Find where the given text appears and provide that cell's center as [x, y] coordinate. 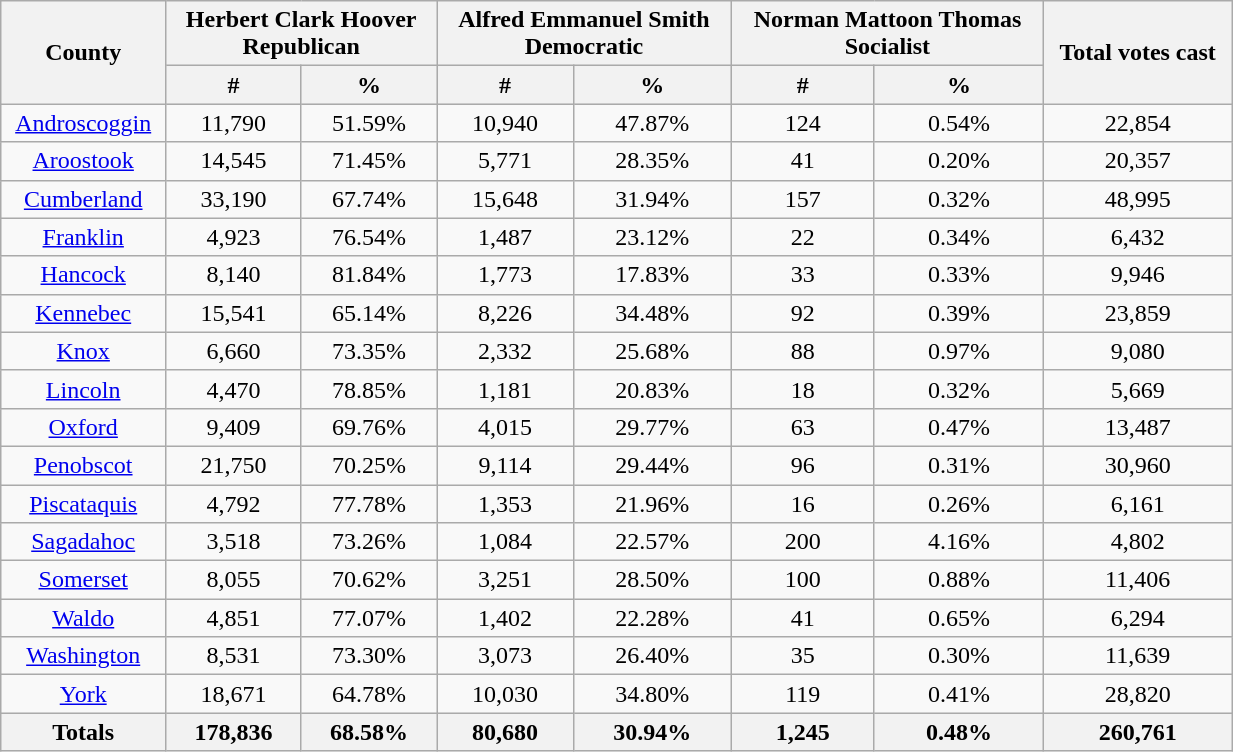
73.26% [369, 542]
3,518 [234, 542]
4.16% [958, 542]
Androscoggin [84, 123]
20,357 [1138, 161]
2,332 [506, 351]
0.65% [958, 618]
Herbert Clark HooverRepublican [302, 34]
0.39% [958, 313]
47.87% [652, 123]
88 [802, 351]
29.44% [652, 465]
6,294 [1138, 618]
9,114 [506, 465]
28.50% [652, 580]
28,820 [1138, 694]
4,015 [506, 427]
10,030 [506, 694]
1,181 [506, 389]
70.25% [369, 465]
33,190 [234, 199]
0.33% [958, 275]
21,750 [234, 465]
21.96% [652, 503]
65.14% [369, 313]
Oxford [84, 427]
14,545 [234, 161]
1,084 [506, 542]
22.28% [652, 618]
8,531 [234, 656]
Norman Mattoon ThomasSocialist [887, 34]
Hancock [84, 275]
Franklin [84, 237]
119 [802, 694]
67.74% [369, 199]
Aroostook [84, 161]
200 [802, 542]
0.88% [958, 580]
34.80% [652, 694]
9,409 [234, 427]
3,251 [506, 580]
73.30% [369, 656]
25.68% [652, 351]
31.94% [652, 199]
6,660 [234, 351]
5,669 [1138, 389]
23,859 [1138, 313]
16 [802, 503]
11,406 [1138, 580]
4,802 [1138, 542]
35 [802, 656]
30.94% [652, 732]
5,771 [506, 161]
80,680 [506, 732]
9,946 [1138, 275]
77.07% [369, 618]
1,402 [506, 618]
0.54% [958, 123]
0.41% [958, 694]
22.57% [652, 542]
6,432 [1138, 237]
Somerset [84, 580]
26.40% [652, 656]
71.45% [369, 161]
29.77% [652, 427]
18 [802, 389]
34.48% [652, 313]
Piscataquis [84, 503]
77.78% [369, 503]
17.83% [652, 275]
20.83% [652, 389]
28.35% [652, 161]
63 [802, 427]
48,995 [1138, 199]
Sagadahoc [84, 542]
0.47% [958, 427]
4,792 [234, 503]
8,055 [234, 580]
76.54% [369, 237]
96 [802, 465]
1,353 [506, 503]
1,487 [506, 237]
15,648 [506, 199]
6,161 [1138, 503]
73.35% [369, 351]
0.31% [958, 465]
30,960 [1138, 465]
Total votes cast [1138, 52]
4,851 [234, 618]
0.20% [958, 161]
10,940 [506, 123]
Washington [84, 656]
81.84% [369, 275]
124 [802, 123]
15,541 [234, 313]
100 [802, 580]
9,080 [1138, 351]
22,854 [1138, 123]
1,245 [802, 732]
11,790 [234, 123]
3,073 [506, 656]
92 [802, 313]
78.85% [369, 389]
157 [802, 199]
Lincoln [84, 389]
York [84, 694]
1,773 [506, 275]
Knox [84, 351]
Kennebec [84, 313]
68.58% [369, 732]
0.26% [958, 503]
11,639 [1138, 656]
Cumberland [84, 199]
260,761 [1138, 732]
22 [802, 237]
51.59% [369, 123]
8,226 [506, 313]
23.12% [652, 237]
13,487 [1138, 427]
18,671 [234, 694]
69.76% [369, 427]
County [84, 52]
4,923 [234, 237]
33 [802, 275]
Alfred Emmanuel SmithDemocratic [584, 34]
70.62% [369, 580]
Waldo [84, 618]
178,836 [234, 732]
Penobscot [84, 465]
0.34% [958, 237]
0.30% [958, 656]
0.97% [958, 351]
0.48% [958, 732]
Totals [84, 732]
4,470 [234, 389]
8,140 [234, 275]
64.78% [369, 694]
